Pinpoint the cell where the given text exists, returning its [X, Y] midpoint coordinate. 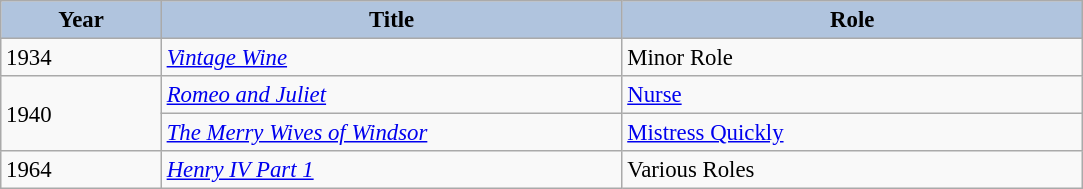
Romeo and Juliet [392, 95]
Nurse [852, 95]
Minor Role [852, 58]
1940 [82, 114]
Henry IV Part 1 [392, 170]
Title [392, 20]
Vintage Wine [392, 58]
Mistress Quickly [852, 133]
Various Roles [852, 170]
The Merry Wives of Windsor [392, 133]
1934 [82, 58]
1964 [82, 170]
Year [82, 20]
Role [852, 20]
